Return [x, y] of the center of cell containing provided text 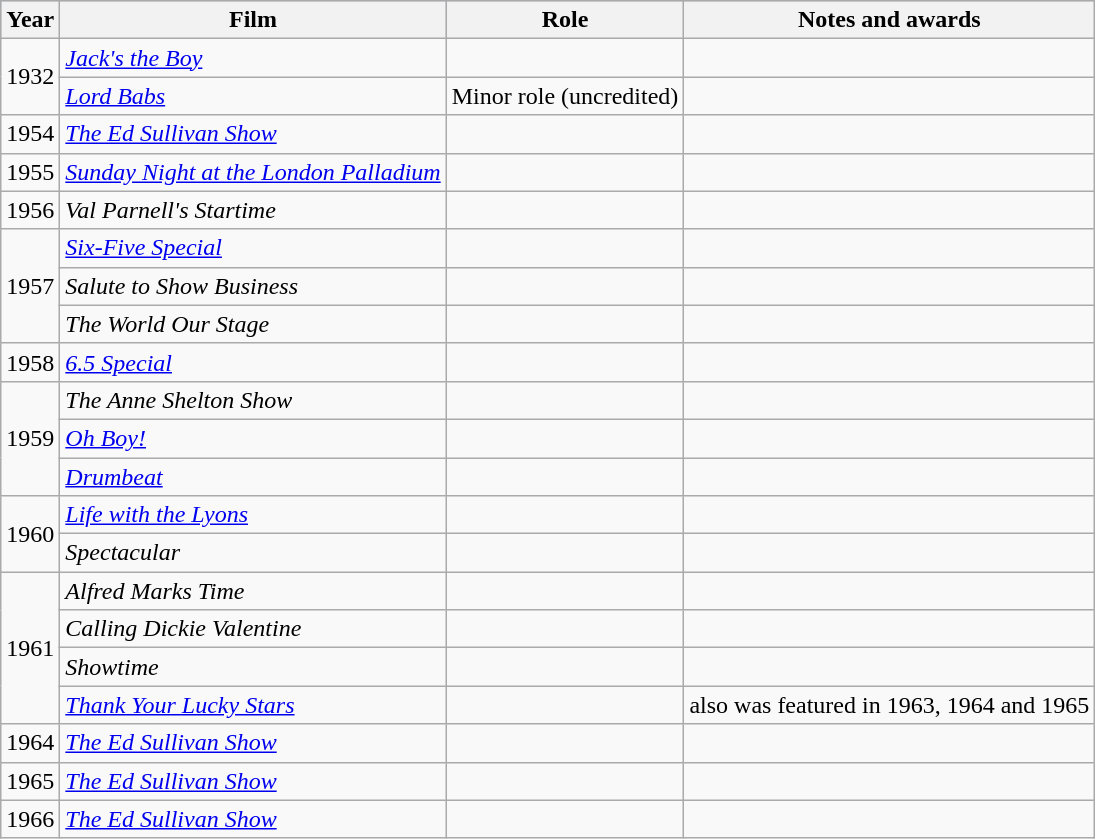
Film [253, 20]
6.5 Special [253, 362]
also was featured in 1963, 1964 and 1965 [890, 705]
Spectacular [253, 553]
Notes and awards [890, 20]
Life with the Lyons [253, 515]
Salute to Show Business [253, 286]
Thank Your Lucky Stars [253, 705]
The World Our Stage [253, 324]
1958 [30, 362]
1955 [30, 172]
Role [565, 20]
Alfred Marks Time [253, 591]
1959 [30, 438]
1957 [30, 286]
1965 [30, 781]
Sunday Night at the London Palladium [253, 172]
1961 [30, 648]
Jack's the Boy [253, 58]
Calling Dickie Valentine [253, 629]
Year [30, 20]
1964 [30, 743]
1960 [30, 534]
Six-Five Special [253, 248]
Oh Boy! [253, 438]
The Anne Shelton Show [253, 400]
1932 [30, 77]
Minor role (uncredited) [565, 96]
1954 [30, 134]
1956 [30, 210]
Val Parnell's Startime [253, 210]
1966 [30, 819]
Drumbeat [253, 477]
Showtime [253, 667]
Lord Babs [253, 96]
